Detect which cell encompasses the target text, then output its (X, Y) center coordinate. 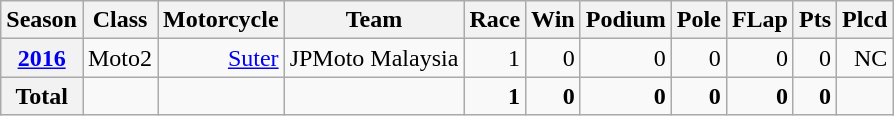
FLap (760, 20)
Class (120, 20)
Win (554, 20)
Plcd (865, 20)
Total (42, 96)
Motorcycle (222, 20)
Race (495, 20)
Suter (222, 58)
NC (865, 58)
Pole (698, 20)
Team (374, 20)
JPMoto Malaysia (374, 58)
Moto2 (120, 58)
Season (42, 20)
Pts (814, 20)
Podium (626, 20)
2016 (42, 58)
